Detect which cell encompasses the target text, then output its (X, Y) center coordinate. 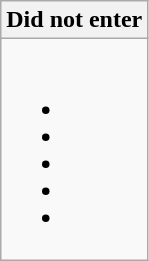
Did not enter (74, 20)
